From the cell containing the given text, extract its center point as (x, y) coordinate. 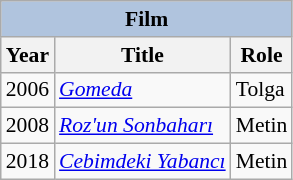
Film (147, 19)
2018 (28, 162)
Title (142, 55)
2008 (28, 126)
2006 (28, 90)
Role (262, 55)
Roz'un Sonbaharı (142, 126)
Year (28, 55)
Tolga (262, 90)
Cebimdeki Yabancı (142, 162)
Gomeda (142, 90)
